Pinpoint the cell where the given text exists, returning its [X, Y] midpoint coordinate. 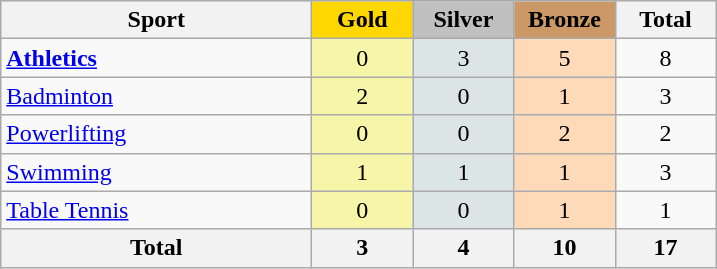
Bronze [564, 20]
Powerlifting [156, 134]
Gold [362, 20]
Athletics [156, 58]
4 [464, 248]
8 [666, 58]
10 [564, 248]
5 [564, 58]
Sport [156, 20]
Silver [464, 20]
17 [666, 248]
Badminton [156, 96]
Swimming [156, 172]
Table Tennis [156, 210]
